Return the [X, Y] coordinate for the center point of the cell that contains the specified text.  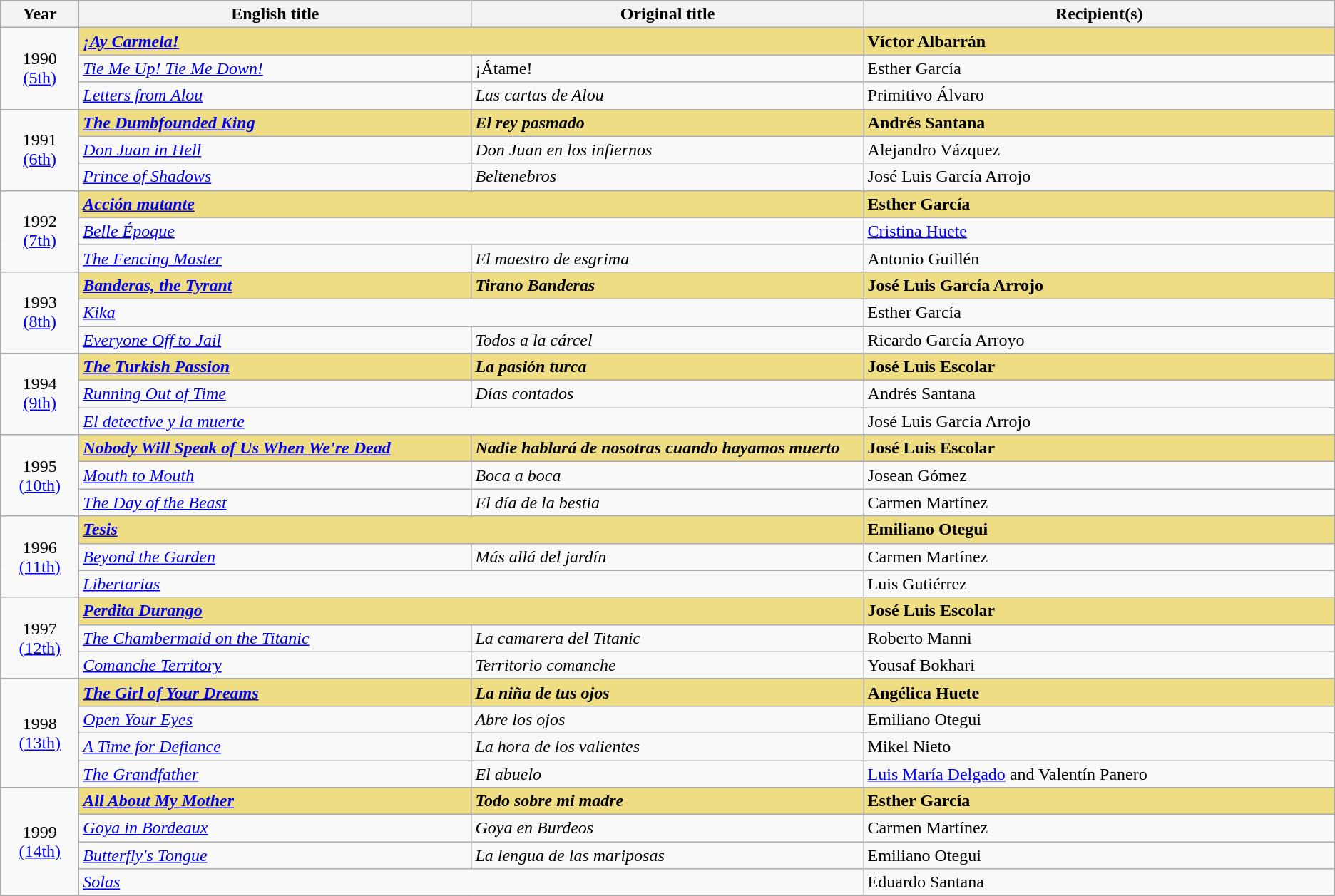
Nobody Will Speak of Us When We're Dead [275, 448]
Josean Gómez [1099, 475]
Beyond the Garden [275, 557]
Goya en Burdeos [667, 828]
1991(6th) [40, 150]
1990(5th) [40, 68]
El detective y la muerte [471, 421]
Tesis [471, 530]
1999(14th) [40, 842]
Tirano Banderas [667, 285]
1998(13th) [40, 733]
Roberto Manni [1099, 638]
El rey pasmado [667, 123]
The Chambermaid on the Titanic [275, 638]
Letters from Alou [275, 96]
Beltenebros [667, 177]
1994(9th) [40, 394]
Recipient(s) [1099, 14]
La hora de los valientes [667, 746]
Más allá del jardín [667, 557]
The Girl of Your Dreams [275, 692]
1992(7th) [40, 231]
Ricardo García Arroyo [1099, 340]
The Fencing Master [275, 258]
Yousaf Bokhari [1099, 665]
La lengua de las mariposas [667, 855]
Días contados [667, 394]
Don Juan en los infiernos [667, 150]
Solas [471, 882]
Prince of Shadows [275, 177]
Eduardo Santana [1099, 882]
El abuelo [667, 773]
All About My Mother [275, 801]
Year [40, 14]
The Dumbfounded King [275, 123]
1995(10th) [40, 475]
Antonio Guillén [1099, 258]
Luis María Delgado and Valentín Panero [1099, 773]
Luis Gutiérrez [1099, 584]
Running Out of Time [275, 394]
The Turkish Passion [275, 367]
La niña de tus ojos [667, 692]
El maestro de esgrima [667, 258]
Abre los ojos [667, 719]
Mikel Nieto [1099, 746]
A Time for Defiance [275, 746]
Tie Me Up! Tie Me Down! [275, 68]
Perdita Durango [471, 611]
Cristina Huete [1099, 231]
English title [275, 14]
¡Ay Carmela! [471, 41]
Don Juan in Hell [275, 150]
Libertarias [471, 584]
Alejandro Vázquez [1099, 150]
Open Your Eyes [275, 719]
Comanche Territory [275, 665]
Mouth to Mouth [275, 475]
1993(8th) [40, 312]
Nadie hablará de nosotras cuando hayamos muerto [667, 448]
Goya in Bordeaux [275, 828]
Angélica Huete [1099, 692]
Original title [667, 14]
¡Átame! [667, 68]
1997(12th) [40, 638]
Primitivo Álvaro [1099, 96]
Boca a boca [667, 475]
Kika [471, 312]
The Grandfather [275, 773]
La camarera del Titanic [667, 638]
Acción mutante [471, 204]
Everyone Off to Jail [275, 340]
Territorio comanche [667, 665]
Banderas, the Tyrant [275, 285]
1996(11th) [40, 557]
El día de la bestia [667, 503]
The Day of the Beast [275, 503]
Todos a la cárcel [667, 340]
Víctor Albarrán [1099, 41]
La pasión turca [667, 367]
Todo sobre mi madre [667, 801]
Butterfly's Tongue [275, 855]
Las cartas de Alou [667, 96]
Belle Époque [471, 231]
